Determine the [x, y] coordinate at the center of the cell enclosing the given text.  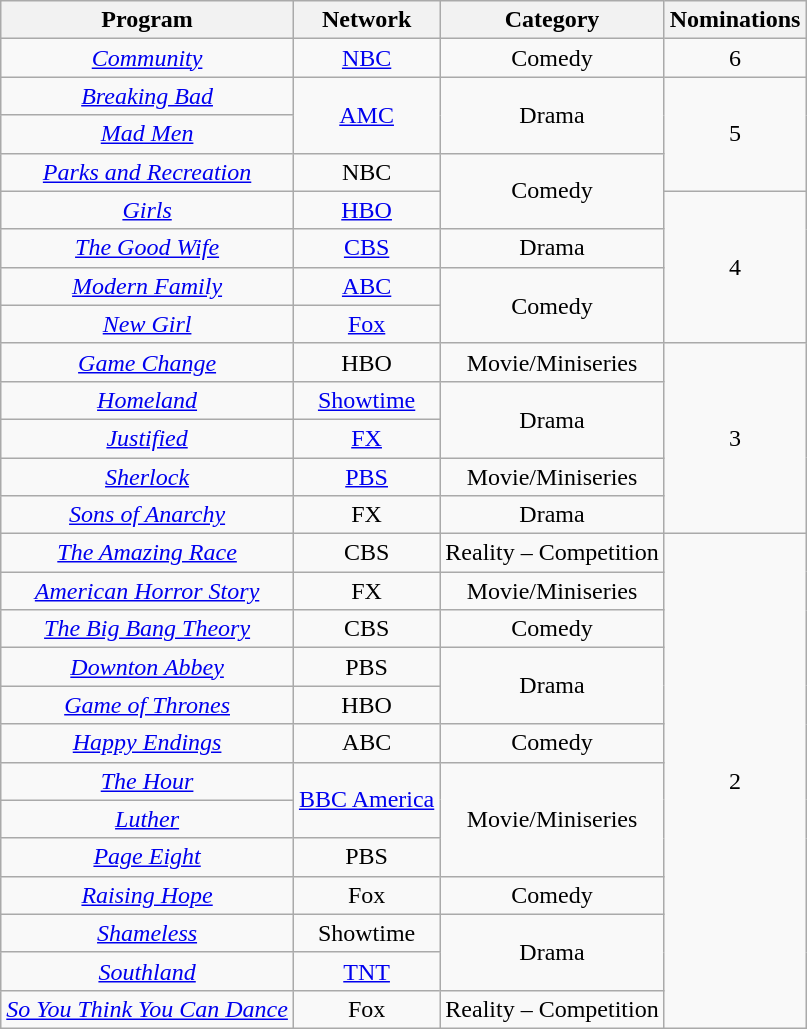
Girls [148, 210]
3 [735, 438]
So You Think You Can Dance [148, 1009]
2 [735, 782]
Parks and Recreation [148, 172]
Game Change [148, 362]
Page Eight [148, 857]
Downton Abbey [148, 667]
The Amazing Race [148, 553]
Modern Family [148, 286]
Category [552, 20]
Network [366, 20]
Raising Hope [148, 895]
Luther [148, 819]
Nominations [735, 20]
Shameless [148, 933]
Justified [148, 438]
6 [735, 58]
Southland [148, 971]
4 [735, 267]
AMC [366, 115]
Happy Endings [148, 743]
Sons of Anarchy [148, 515]
American Horror Story [148, 591]
5 [735, 134]
Homeland [148, 400]
The Hour [148, 781]
New Girl [148, 324]
Game of Thrones [148, 705]
BBC America [366, 800]
Community [148, 58]
Sherlock [148, 477]
Breaking Bad [148, 96]
The Good Wife [148, 248]
Program [148, 20]
The Big Bang Theory [148, 629]
Mad Men [148, 134]
TNT [366, 971]
